Capture the cell that displays the provided text and extract its (x, y) central coordinate. 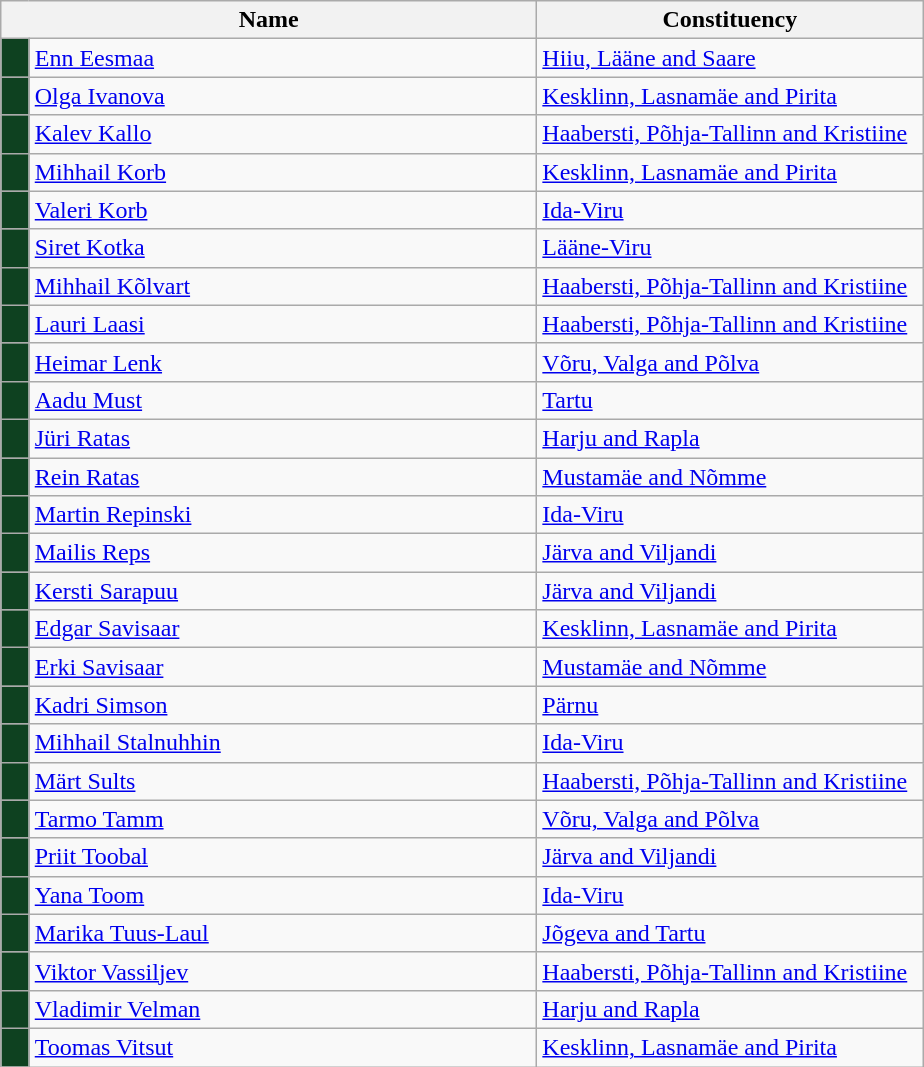
Tarmo Tamm (283, 819)
Valeri Korb (283, 210)
Märt Sults (283, 781)
Mihhail Korb (283, 172)
Tartu (730, 400)
Kalev Kallo (283, 134)
Name (269, 20)
Enn Eesmaa (283, 58)
Constituency (730, 20)
Mihhail Stalnuhhin (283, 743)
Viktor Vassiljev (283, 971)
Jõgeva and Tartu (730, 933)
Marika Tuus-Laul (283, 933)
Pärnu (730, 705)
Mihhail Kõlvart (283, 286)
Edgar Savisaar (283, 629)
Heimar Lenk (283, 362)
Toomas Vitsut (283, 1047)
Jüri Ratas (283, 438)
Olga Ivanova (283, 96)
Yana Toom (283, 895)
Hiiu, Lääne and Saare (730, 58)
Lauri Laasi (283, 324)
Martin Repinski (283, 515)
Erki Savisaar (283, 667)
Vladimir Velman (283, 1009)
Rein Ratas (283, 477)
Lääne-Viru (730, 248)
Kersti Sarapuu (283, 591)
Siret Kotka (283, 248)
Aadu Must (283, 400)
Kadri Simson (283, 705)
Mailis Reps (283, 553)
Priit Toobal (283, 857)
